Identify which cell holds the provided text, then report its (X, Y) central coordinate. 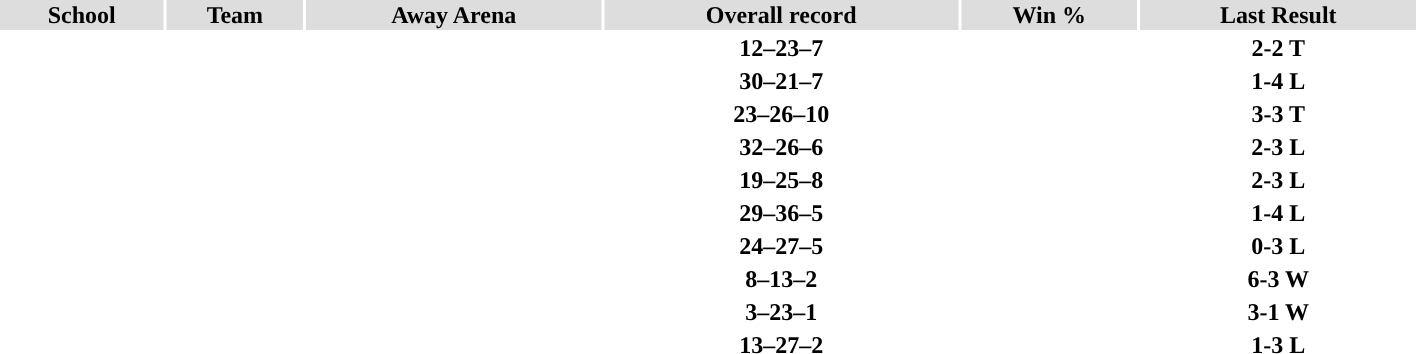
29–36–5 (781, 213)
6-3 W (1278, 279)
Away Arena (454, 15)
32–26–6 (781, 147)
Last Result (1278, 15)
8–13–2 (781, 279)
12–23–7 (781, 48)
Win % (1049, 15)
23–26–10 (781, 114)
3-3 T (1278, 114)
0-3 L (1278, 246)
3–23–1 (781, 312)
19–25–8 (781, 180)
School (82, 15)
30–21–7 (781, 81)
Overall record (781, 15)
3-1 W (1278, 312)
24–27–5 (781, 246)
2-2 T (1278, 48)
Team (234, 15)
